Return [X, Y] of the center of cell containing provided text 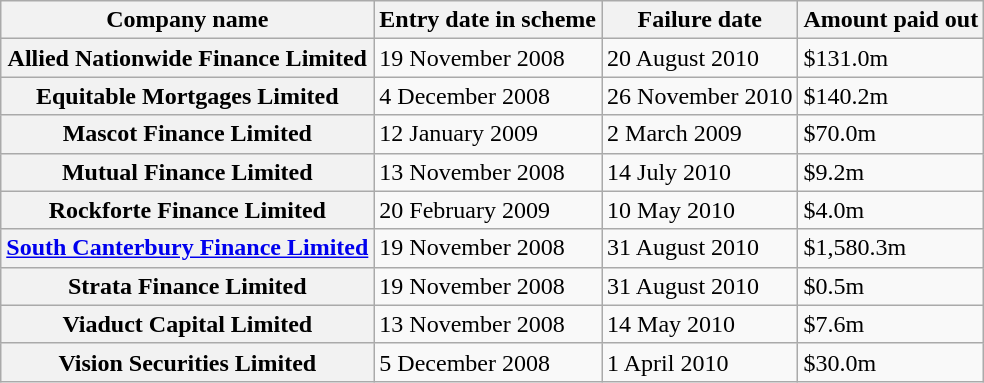
Rockforte Finance Limited [188, 210]
$30.0m [891, 362]
20 August 2010 [700, 58]
14 May 2010 [700, 324]
$0.5m [891, 286]
4 December 2008 [488, 96]
$4.0m [891, 210]
14 July 2010 [700, 172]
$7.6m [891, 324]
Strata Finance Limited [188, 286]
Failure date [700, 20]
Entry date in scheme [488, 20]
12 January 2009 [488, 134]
5 December 2008 [488, 362]
10 May 2010 [700, 210]
1 April 2010 [700, 362]
2 March 2009 [700, 134]
Viaduct Capital Limited [188, 324]
Mascot Finance Limited [188, 134]
$70.0m [891, 134]
Amount paid out [891, 20]
$9.2m [891, 172]
Mutual Finance Limited [188, 172]
Company name [188, 20]
Allied Nationwide Finance Limited [188, 58]
Vision Securities Limited [188, 362]
26 November 2010 [700, 96]
$131.0m [891, 58]
$1,580.3m [891, 248]
20 February 2009 [488, 210]
$140.2m [891, 96]
Equitable Mortgages Limited [188, 96]
South Canterbury Finance Limited [188, 248]
